Scan for the cell matching the given text and deliver its [x, y] coordinate at center. 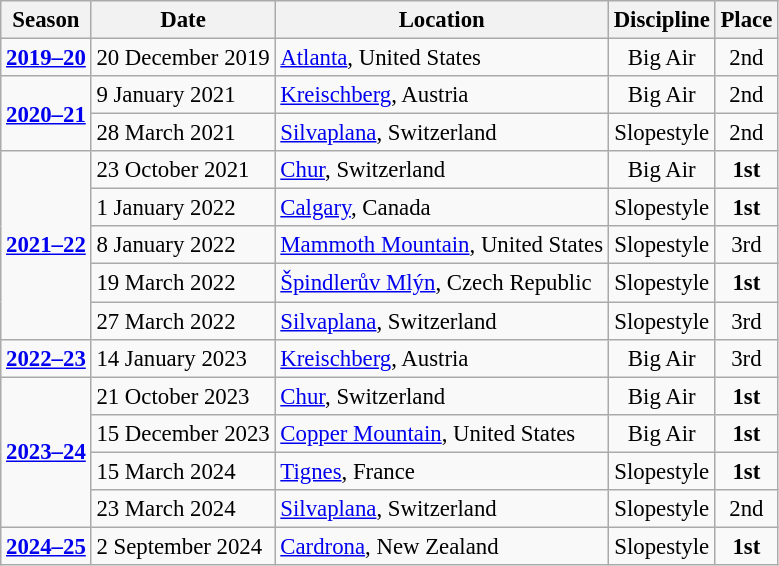
Season [46, 20]
2024–25 [46, 546]
Location [442, 20]
21 October 2023 [183, 396]
1 January 2022 [183, 208]
Atlanta, United States [442, 58]
9 January 2021 [183, 95]
19 March 2022 [183, 283]
Špindlerův Mlýn, Czech Republic [442, 283]
Discipline [662, 20]
23 October 2021 [183, 170]
Tignes, France [442, 471]
2022–23 [46, 358]
Date [183, 20]
Copper Mountain, United States [442, 433]
2019–20 [46, 58]
27 March 2022 [183, 321]
23 March 2024 [183, 509]
15 December 2023 [183, 433]
15 March 2024 [183, 471]
Cardrona, New Zealand [442, 546]
Place [746, 20]
14 January 2023 [183, 358]
2021–22 [46, 245]
Mammoth Mountain, United States [442, 245]
28 March 2021 [183, 133]
2023–24 [46, 452]
2020–21 [46, 114]
Calgary, Canada [442, 208]
8 January 2022 [183, 245]
2 September 2024 [183, 546]
20 December 2019 [183, 58]
